Detect which cell encompasses the target text, then output its [x, y] center coordinate. 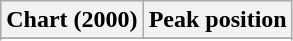
Peak position [218, 20]
Chart (2000) [72, 20]
